Determine the (x, y) coordinate at the center of the cell enclosing the given text.  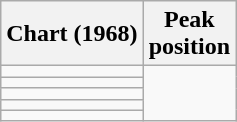
Chart (1968) (72, 34)
Peakposition (189, 34)
